Scan for the cell matching the given text and deliver its [X, Y] coordinate at center. 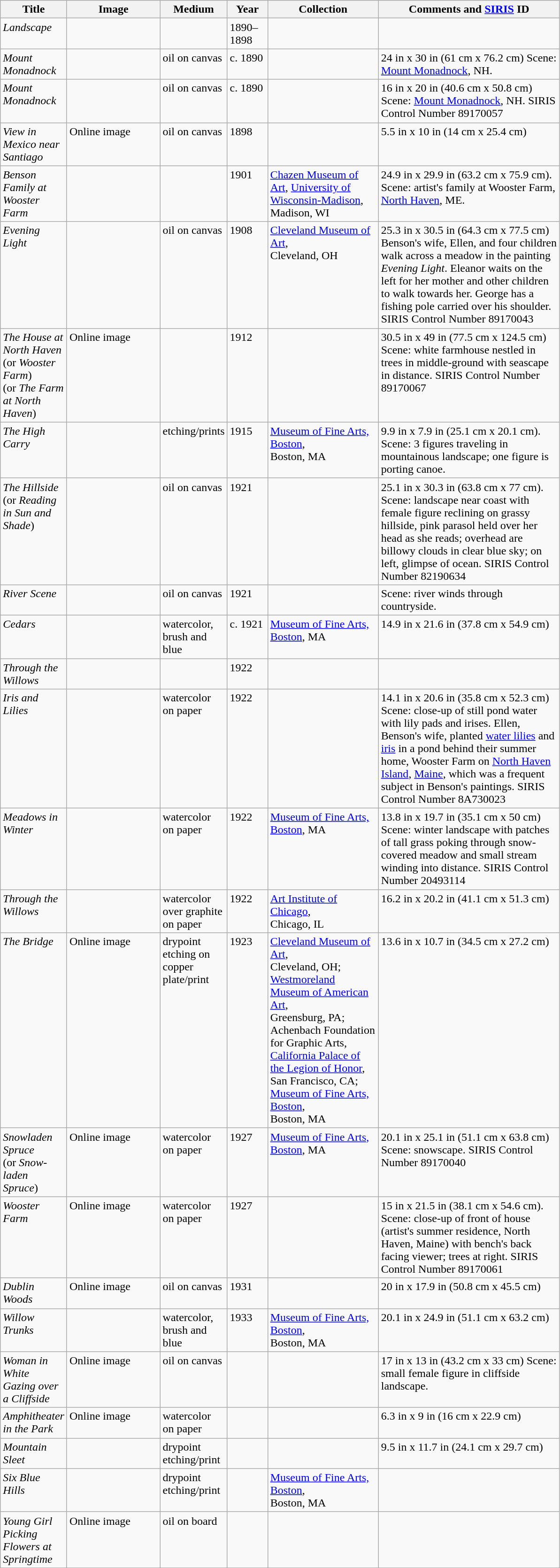
13.6 in x 10.7 in (34.5 cm x 27.2 cm) [469, 1030]
5.5 in x 10 in (14 cm x 25.4 cm) [469, 144]
Year [247, 9]
Evening Light [34, 275]
Iris and Lilies [34, 749]
The Bridge [34, 1030]
20.1 in x 24.9 in (51.1 cm x 63.2 cm) [469, 1330]
drypoint etching on copper plate/print [193, 1030]
1908 [247, 275]
1931 [247, 1293]
Cleveland Museum of Art,Cleveland, OH [323, 275]
9.9 in x 7.9 in (25.1 cm x 20.1 cm). Scene: 3 figures traveling in mountainous landscape; one figure is porting canoe. [469, 450]
Dublin Woods [34, 1293]
Amphitheater in the Park [34, 1422]
17 in x 13 in (43.2 cm x 33 cm) Scene: small female figure in cliffside landscape. [469, 1379]
etching/prints [193, 450]
Woman in White Gazing over a Cliffside [34, 1379]
Comments and SIRIS ID [469, 9]
The Hillside(or Reading in Sun and Shade) [34, 531]
Collection [323, 9]
Scene: river winds through countryside. [469, 600]
Wooster Farm [34, 1237]
Title [34, 9]
The High Carry [34, 450]
c. 1921 [247, 637]
1898 [247, 144]
Willow Trunks [34, 1330]
Cedars [34, 637]
Young Girl Picking Flowers at Springtime [34, 1540]
1933 [247, 1330]
20.1 in x 25.1 in (51.1 cm x 63.8 cm) Scene: snowscape. SIRIS Control Number 89170040 [469, 1162]
Art Institute of Chicago,Chicago, IL [323, 911]
9.5 in x 11.7 in (24.1 cm x 29.7 cm) [469, 1453]
14.9 in x 21.6 in (37.8 cm x 54.9 cm) [469, 637]
Medium [193, 9]
1915 [247, 450]
Landscape [34, 34]
Chazen Museum of Art, University of Wisconsin-Madison,Madison, WI [323, 193]
1901 [247, 193]
Benson Family at Wooster Farm [34, 193]
20 in x 17.9 in (50.8 cm x 45.5 cm) [469, 1293]
16 in x 20 in (40.6 cm x 50.8 cm) Scene: Mount Monadnock, NH. SIRIS Control Number 89170057 [469, 101]
oil on board [193, 1540]
6.3 in x 9 in (16 cm x 22.9 cm) [469, 1422]
The House at North Haven(or Wooster Farm)(or The Farm at North Haven) [34, 375]
Mountain Sleet [34, 1453]
24 in x 30 in (61 cm x 76.2 cm) Scene: Mount Monadnock, NH. [469, 64]
1912 [247, 375]
watercolor over graphite on paper [193, 911]
24.9 in x 29.9 in (63.2 cm x 75.9 cm). Scene: artist's family at Wooster Farm, North Haven, ME. [469, 193]
Image [114, 9]
Snowladen Spruce(or Snow-laden Spruce) [34, 1162]
1923 [247, 1030]
Six Blue Hills [34, 1490]
River Scene [34, 600]
View in Mexico near Santiago [34, 144]
Meadows in Winter [34, 849]
16.2 in x 20.2 in (41.1 cm x 51.3 cm) [469, 911]
1890–1898 [247, 34]
